Output the (X, Y) coordinate of the center of the cell containing the given text.  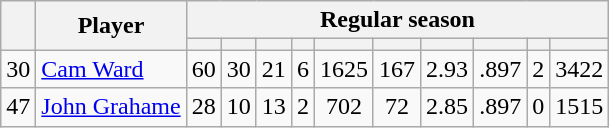
47 (18, 107)
21 (274, 69)
Cam Ward (111, 69)
72 (396, 107)
2.93 (448, 69)
28 (204, 107)
Player (111, 26)
10 (238, 107)
13 (274, 107)
0 (538, 107)
6 (302, 69)
John Grahame (111, 107)
1625 (344, 69)
Regular season (398, 20)
1515 (580, 107)
60 (204, 69)
3422 (580, 69)
2.85 (448, 107)
702 (344, 107)
167 (396, 69)
